Search for the cell housing the specified text and yield its [x, y] center coordinate. 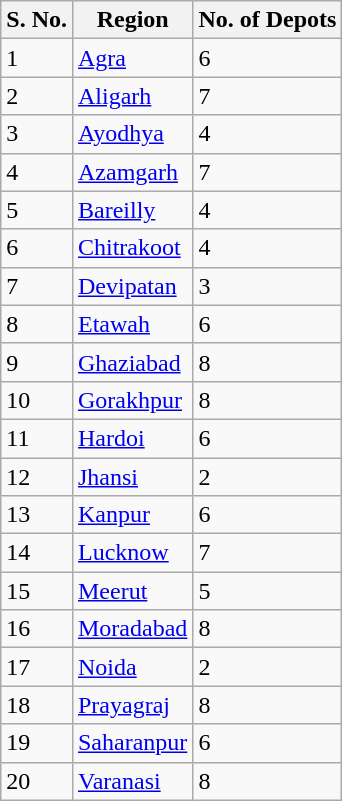
Devipatan [132, 286]
Aligarh [132, 96]
Ayodhya [132, 134]
Meerut [132, 591]
Azamgarh [132, 172]
Agra [132, 58]
1 [37, 58]
Region [132, 20]
18 [37, 705]
17 [37, 667]
10 [37, 400]
Lucknow [132, 553]
Moradabad [132, 629]
No. of Depots [268, 20]
19 [37, 743]
13 [37, 515]
Gorakhpur [132, 400]
Jhansi [132, 477]
Chitrakoot [132, 248]
Ghaziabad [132, 362]
Saharanpur [132, 743]
12 [37, 477]
9 [37, 362]
Prayagraj [132, 705]
Kanpur [132, 515]
Bareilly [132, 210]
15 [37, 591]
Hardoi [132, 438]
20 [37, 781]
S. No. [37, 20]
11 [37, 438]
16 [37, 629]
Etawah [132, 324]
14 [37, 553]
Varanasi [132, 781]
Noida [132, 667]
